Search for the cell housing the specified text and yield its (x, y) center coordinate. 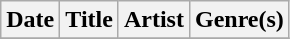
Genre(s) (239, 20)
Artist (154, 20)
Title (90, 20)
Date (30, 20)
